Determine the [x, y] coordinate at the center of the cell enclosing the given text.  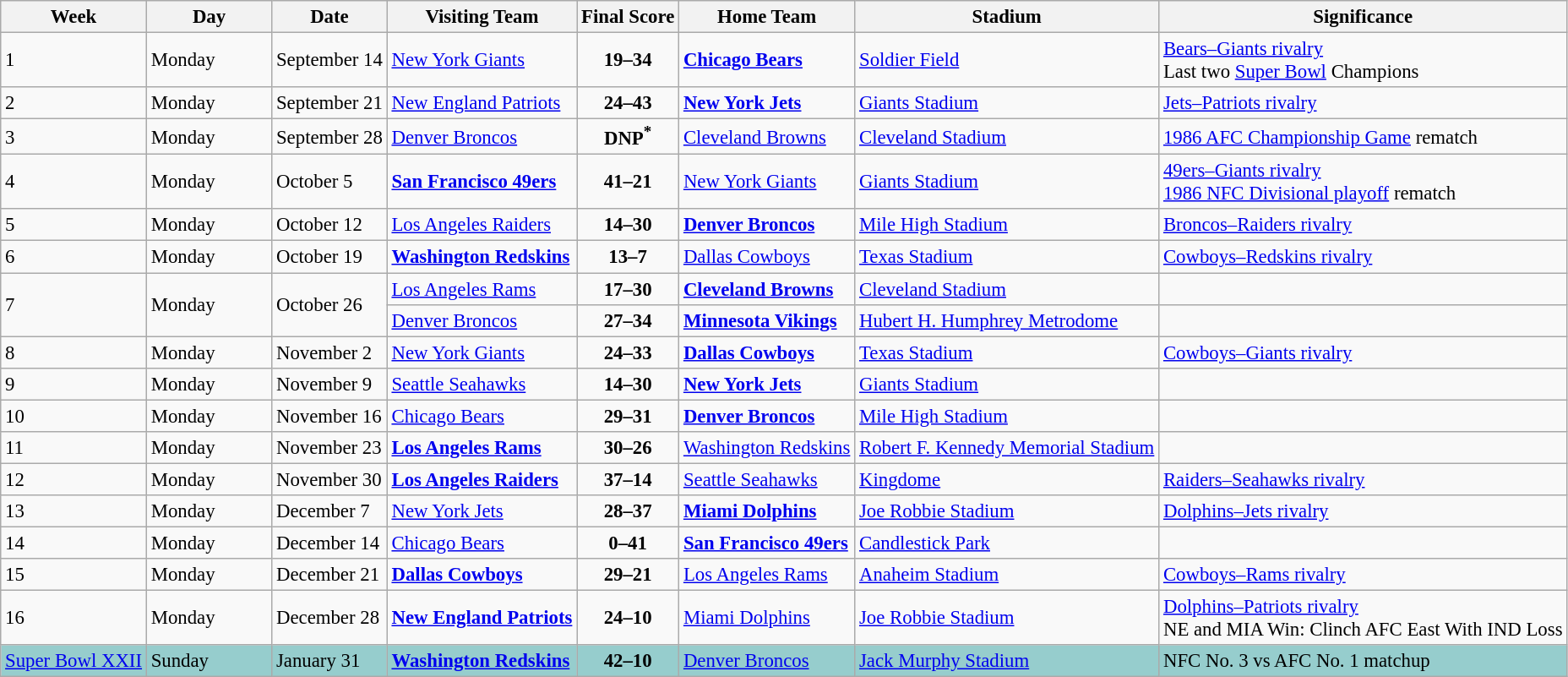
6 [74, 257]
Dolphins–Jets rivalry [1364, 511]
0–41 [629, 543]
January 31 [329, 661]
October 5 [329, 183]
17–30 [629, 289]
1986 AFC Championship Game rematch [1364, 137]
Robert F. Kennedy Memorial Stadium [1007, 448]
Cowboys–Rams rivalry [1364, 575]
NFC No. 3 vs AFC No. 1 matchup [1364, 661]
Raiders–Seahawks rivalry [1364, 479]
November 2 [329, 352]
15 [74, 575]
12 [74, 479]
3 [74, 137]
11 [74, 448]
13 [74, 511]
Significance [1364, 17]
4 [74, 183]
Final Score [629, 17]
28–37 [629, 511]
1 [74, 61]
9 [74, 384]
27–34 [629, 320]
Day [209, 17]
Jack Murphy Stadium [1007, 661]
Candlestick Park [1007, 543]
Visiting Team [482, 17]
10 [74, 416]
Week [74, 17]
Hubert H. Humphrey Metrodome [1007, 320]
7 [74, 304]
Stadium [1007, 17]
Cowboys–Giants rivalry [1364, 352]
Dolphins–Patriots rivalryNE and MIA Win: Clinch AFC East With IND Loss [1364, 619]
19–34 [629, 61]
November 16 [329, 416]
October 12 [329, 226]
December 7 [329, 511]
November 30 [329, 479]
Anaheim Stadium [1007, 575]
14 [74, 543]
Sunday [209, 661]
December 14 [329, 543]
24–43 [629, 103]
Date [329, 17]
16 [74, 619]
September 28 [329, 137]
December 28 [329, 619]
Minnesota Vikings [767, 320]
Jets–Patriots rivalry [1364, 103]
2 [74, 103]
Kingdome [1007, 479]
49ers–Giants rivalry1986 NFC Divisional playoff rematch [1364, 183]
30–26 [629, 448]
DNP* [629, 137]
September 21 [329, 103]
November 9 [329, 384]
13–7 [629, 257]
29–21 [629, 575]
Bears–Giants rivalryLast two Super Bowl Champions [1364, 61]
8 [74, 352]
24–33 [629, 352]
November 23 [329, 448]
42–10 [629, 661]
Soldier Field [1007, 61]
Home Team [767, 17]
October 26 [329, 304]
Super Bowl XXII [74, 661]
41–21 [629, 183]
Broncos–Raiders rivalry [1364, 226]
December 21 [329, 575]
October 19 [329, 257]
29–31 [629, 416]
24–10 [629, 619]
September 14 [329, 61]
5 [74, 226]
Cowboys–Redskins rivalry [1364, 257]
37–14 [629, 479]
